Extract the (x, y) coordinate from the center of the cell holding the provided text.  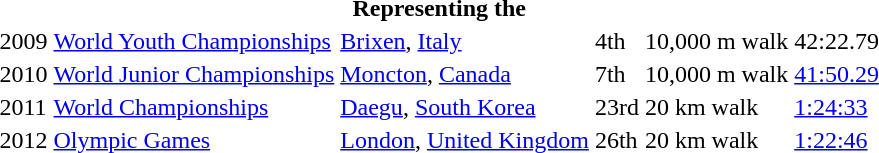
Daegu, South Korea (465, 107)
World Championships (194, 107)
7th (616, 74)
4th (616, 41)
World Youth Championships (194, 41)
23rd (616, 107)
Brixen, Italy (465, 41)
World Junior Championships (194, 74)
20 km walk (716, 107)
Moncton, Canada (465, 74)
